From the cell containing the given text, extract its center point as (X, Y) coordinate. 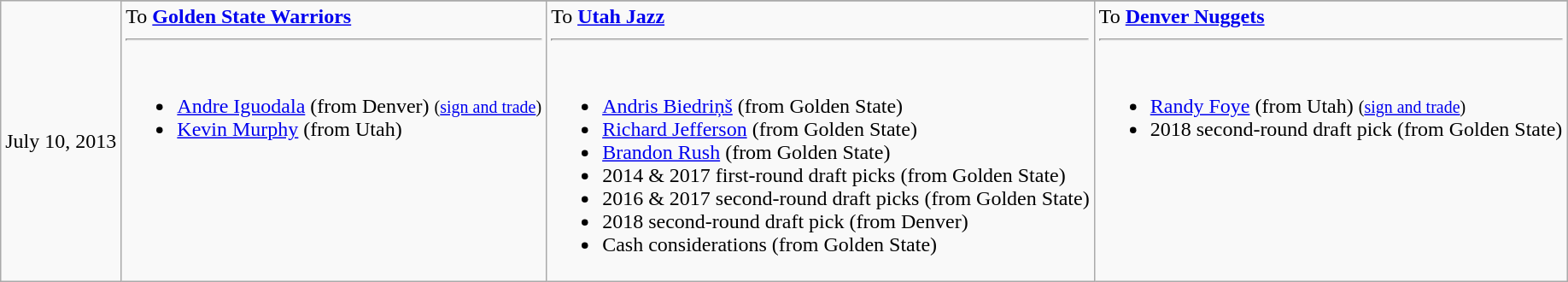
To Denver NuggetsRandy Foye (from Utah) (sign and trade)2018 second-round draft pick (from Golden State) (1331, 142)
July 10, 2013 (61, 142)
To Golden State WarriorsAndre Iguodala (from Denver) (sign and trade)Kevin Murphy (from Utah) (334, 142)
